Detect which cell encompasses the target text, then output its [X, Y] center coordinate. 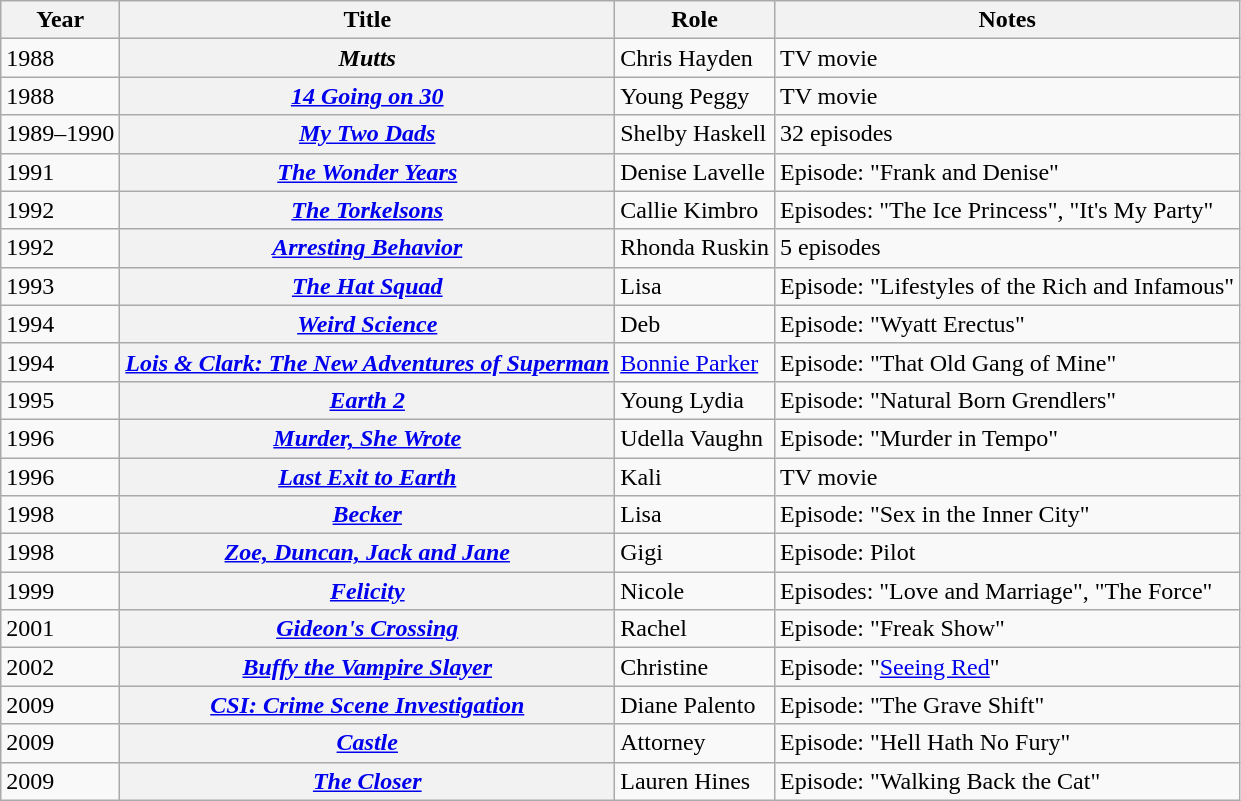
Attorney [695, 743]
Young Lydia [695, 400]
32 episodes [1006, 134]
Rhonda Ruskin [695, 248]
Episode: "Natural Born Grendlers" [1006, 400]
Callie Kimbro [695, 210]
Episode: "Wyatt Erectus" [1006, 324]
Notes [1006, 20]
1999 [60, 591]
Becker [368, 515]
Weird Science [368, 324]
Episode: "Seeing Red" [1006, 667]
Young Peggy [695, 96]
Castle [368, 743]
Episodes: "Love and Marriage", "The Force" [1006, 591]
Last Exit to Earth [368, 477]
1993 [60, 286]
Nicole [695, 591]
Murder, She Wrote [368, 438]
Felicity [368, 591]
Lois & Clark: The New Adventures of Superman [368, 362]
Zoe, Duncan, Jack and Jane [368, 553]
2001 [60, 629]
Episodes: "The Ice Princess", "It's My Party" [1006, 210]
The Closer [368, 781]
1995 [60, 400]
Episode: "Lifestyles of the Rich and Infamous" [1006, 286]
Earth 2 [368, 400]
Lauren Hines [695, 781]
Episode: "Sex in the Inner City" [1006, 515]
Episode: "That Old Gang of Mine" [1006, 362]
Episode: "The Grave Shift" [1006, 705]
5 episodes [1006, 248]
CSI: Crime Scene Investigation [368, 705]
Gigi [695, 553]
Rachel [695, 629]
Arresting Behavior [368, 248]
Udella Vaughn [695, 438]
Mutts [368, 58]
14 Going on 30 [368, 96]
The Hat Squad [368, 286]
Episode: Pilot [1006, 553]
1989–1990 [60, 134]
Deb [695, 324]
Episode: "Walking Back the Cat" [1006, 781]
1991 [60, 172]
Title [368, 20]
Role [695, 20]
Kali [695, 477]
My Two Dads [368, 134]
Year [60, 20]
Episode: "Freak Show" [1006, 629]
Bonnie Parker [695, 362]
Shelby Haskell [695, 134]
Denise Lavelle [695, 172]
Diane Palento [695, 705]
Chris Hayden [695, 58]
Christine [695, 667]
The Wonder Years [368, 172]
Buffy the Vampire Slayer [368, 667]
Episode: "Murder in Tempo" [1006, 438]
Episode: "Frank and Denise" [1006, 172]
Episode: "Hell Hath No Fury" [1006, 743]
2002 [60, 667]
The Torkelsons [368, 210]
Gideon's Crossing [368, 629]
